Provide the [X, Y] coordinate of the cell's center where the given text is located.  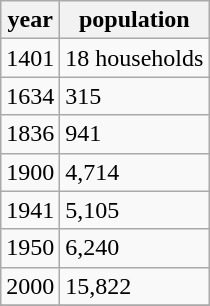
6,240 [134, 248]
1836 [30, 134]
1950 [30, 248]
1401 [30, 58]
941 [134, 134]
1900 [30, 172]
5,105 [134, 210]
1634 [30, 96]
18 households [134, 58]
315 [134, 96]
2000 [30, 286]
population [134, 20]
year [30, 20]
4,714 [134, 172]
1941 [30, 210]
15,822 [134, 286]
